Extract the [X, Y] coordinate from the center of the cell holding the provided text.  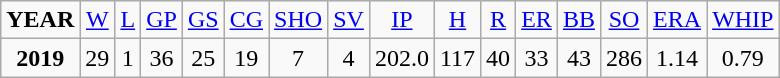
L [128, 20]
GP [162, 20]
SHO [298, 20]
1.14 [678, 58]
CG [246, 20]
40 [498, 58]
4 [349, 58]
SO [624, 20]
117 [457, 58]
29 [98, 58]
7 [298, 58]
GS [203, 20]
36 [162, 58]
25 [203, 58]
43 [578, 58]
0.79 [743, 58]
1 [128, 58]
WHIP [743, 20]
ER [537, 20]
33 [537, 58]
19 [246, 58]
202.0 [402, 58]
R [498, 20]
286 [624, 58]
SV [349, 20]
2019 [40, 58]
H [457, 20]
W [98, 20]
YEAR [40, 20]
BB [578, 20]
ERA [678, 20]
IP [402, 20]
